Capture the cell that displays the provided text and extract its (x, y) central coordinate. 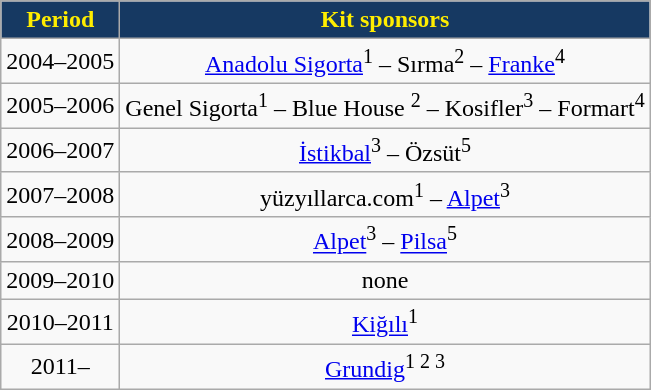
2009–2010 (60, 281)
Genel Sigorta1 – Blue House 2 – Kosifler3 – Formart4 (385, 106)
Grundig1 2 3 (385, 366)
Period (60, 20)
2007–2008 (60, 194)
Kiğılı1 (385, 322)
2008–2009 (60, 240)
Anadolu Sigorta1 – Sırma2 – Franke4 (385, 62)
none (385, 281)
Alpet3 – Pilsa5 (385, 240)
2010–2011 (60, 322)
İstikbal3 – Özsüt5 (385, 150)
Kit sponsors (385, 20)
yüzyıllarca.com1 – Alpet3 (385, 194)
2005–2006 (60, 106)
2011– (60, 366)
2004–2005 (60, 62)
2006–2007 (60, 150)
